Find where the given text appears and provide that cell's center as [X, Y] coordinate. 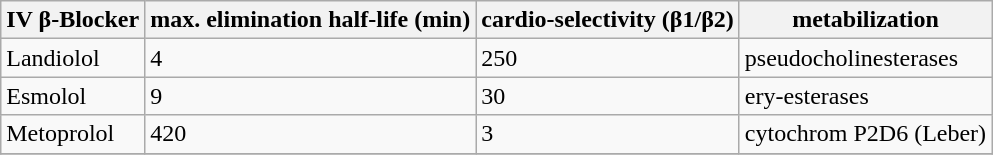
Landiolol [73, 58]
420 [310, 134]
ery-esterases [865, 96]
max. elimination half-life (min) [310, 20]
9 [310, 96]
30 [608, 96]
3 [608, 134]
250 [608, 58]
cytochrom P2D6 (Leber) [865, 134]
metabilization [865, 20]
IV β-Blocker [73, 20]
Esmolol [73, 96]
4 [310, 58]
cardio-selectivity (β1/β2) [608, 20]
pseudocholinesterases [865, 58]
Metoprolol [73, 134]
